Output the (x, y) coordinate of the center of the cell containing the given text.  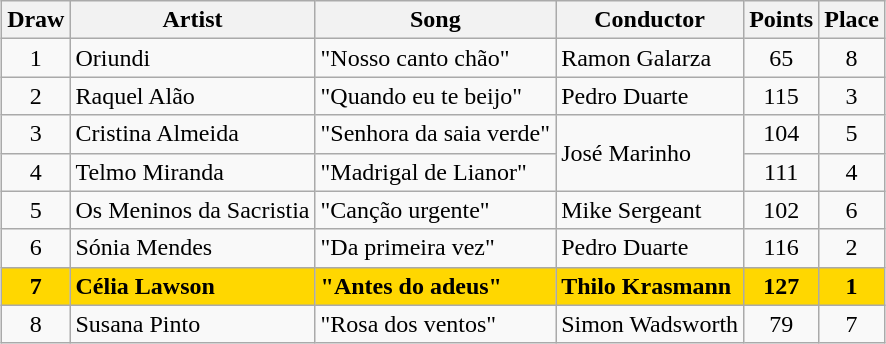
"Quando eu te beijo" (436, 96)
Raquel Alão (192, 96)
Draw (36, 20)
Artist (192, 20)
Célia Lawson (192, 286)
Mike Sergeant (650, 210)
102 (782, 210)
"Da primeira vez" (436, 248)
"Senhora da saia verde" (436, 134)
115 (782, 96)
65 (782, 58)
"Madrigal de Lianor" (436, 172)
116 (782, 248)
Oriundi (192, 58)
Telmo Miranda (192, 172)
104 (782, 134)
127 (782, 286)
Ramon Galarza (650, 58)
"Canção urgente" (436, 210)
Cristina Almeida (192, 134)
Susana Pinto (192, 324)
111 (782, 172)
Os Meninos da Sacristia (192, 210)
Thilo Krasmann (650, 286)
Song (436, 20)
"Antes do adeus" (436, 286)
Place (852, 20)
Conductor (650, 20)
Simon Wadsworth (650, 324)
Sónia Mendes (192, 248)
Points (782, 20)
José Marinho (650, 153)
"Rosa dos ventos" (436, 324)
79 (782, 324)
"Nosso canto chão" (436, 58)
